Find where the given text appears and provide that cell's center as [x, y] coordinate. 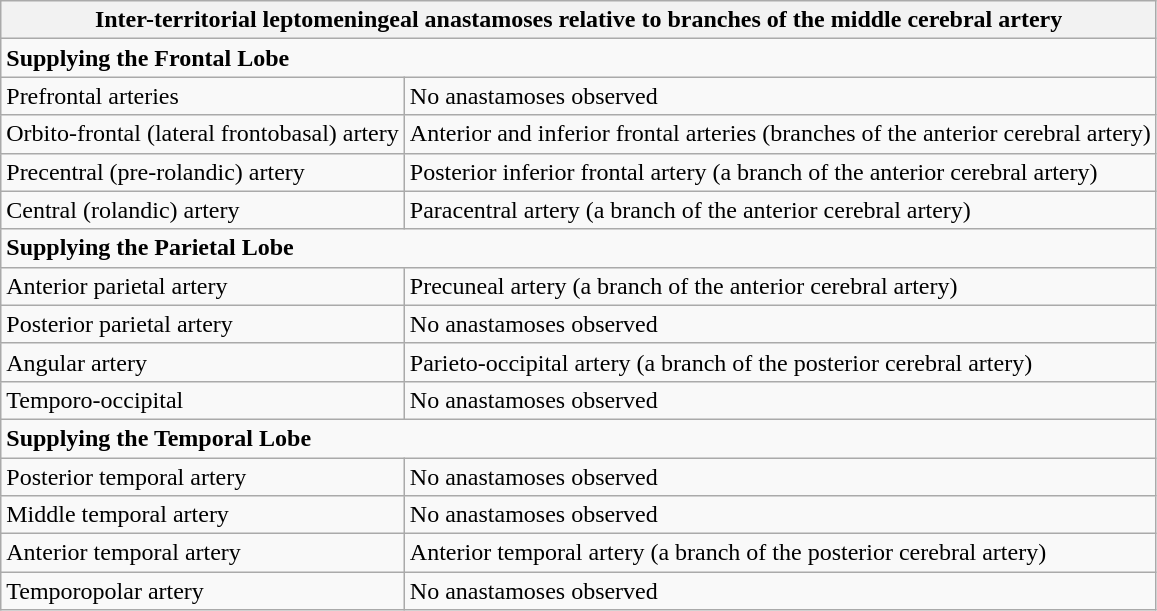
Precuneal artery (a branch of the anterior cerebral artery) [780, 286]
Anterior and inferior frontal arteries (branches of the anterior cerebral artery) [780, 134]
Posterior parietal artery [203, 324]
Anterior temporal artery (a branch of the posterior cerebral artery) [780, 553]
Supplying the Frontal Lobe [579, 58]
Inter-territorial leptomeningeal anastamoses relative to branches of the middle cerebral artery [579, 20]
Supplying the Parietal Lobe [579, 248]
Temporopolar artery [203, 591]
Paracentral artery (a branch of the anterior cerebral artery) [780, 210]
Posterior inferior frontal artery (a branch of the anterior cerebral artery) [780, 172]
Supplying the Temporal Lobe [579, 438]
Precentral (pre-rolandic) artery [203, 172]
Prefrontal arteries [203, 96]
Central (rolandic) artery [203, 210]
Orbito-frontal (lateral frontobasal) artery [203, 134]
Anterior parietal artery [203, 286]
Posterior temporal artery [203, 477]
Temporo-occipital [203, 400]
Parieto-occipital artery (a branch of the posterior cerebral artery) [780, 362]
Middle temporal artery [203, 515]
Anterior temporal artery [203, 553]
Angular artery [203, 362]
